Determine the (X, Y) coordinate at the center of the cell enclosing the given text.  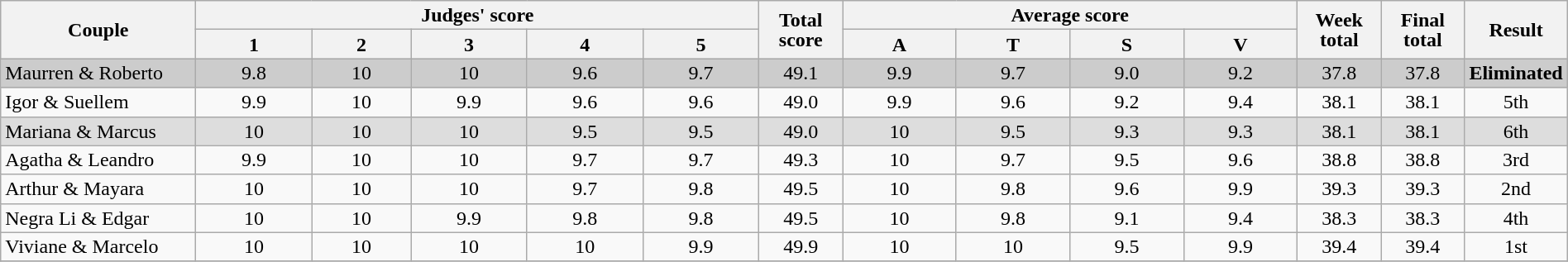
1 (254, 45)
Judges' score (478, 15)
3rd (1516, 160)
Total score (801, 30)
Maurren & Roberto (98, 73)
6th (1516, 131)
2nd (1516, 188)
49.3 (801, 160)
Mariana & Marcus (98, 131)
S (1126, 45)
Agatha & Leandro (98, 160)
A (900, 45)
Week total (1340, 30)
9.1 (1126, 218)
5 (700, 45)
Igor & Suellem (98, 102)
49.1 (801, 73)
4th (1516, 218)
2 (361, 45)
Average score (1070, 15)
3 (469, 45)
Couple (98, 30)
Eliminated (1516, 73)
Arthur & Mayara (98, 188)
9.0 (1126, 73)
Result (1516, 30)
Viviane & Marcelo (98, 246)
T (1012, 45)
5th (1516, 102)
V (1241, 45)
49.9 (801, 246)
Negra Li & Edgar (98, 218)
Final total (1422, 30)
4 (585, 45)
1st (1516, 246)
